Determine the [x, y] coordinate at the center of the cell enclosing the given text.  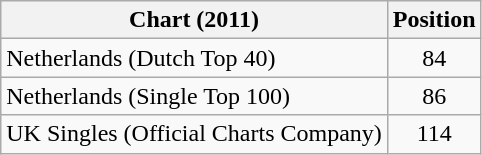
84 [434, 58]
Position [434, 20]
Chart (2011) [194, 20]
Netherlands (Single Top 100) [194, 96]
114 [434, 134]
Netherlands (Dutch Top 40) [194, 58]
UK Singles (Official Charts Company) [194, 134]
86 [434, 96]
